Determine the (X, Y) coordinate at the center of the cell enclosing the given text.  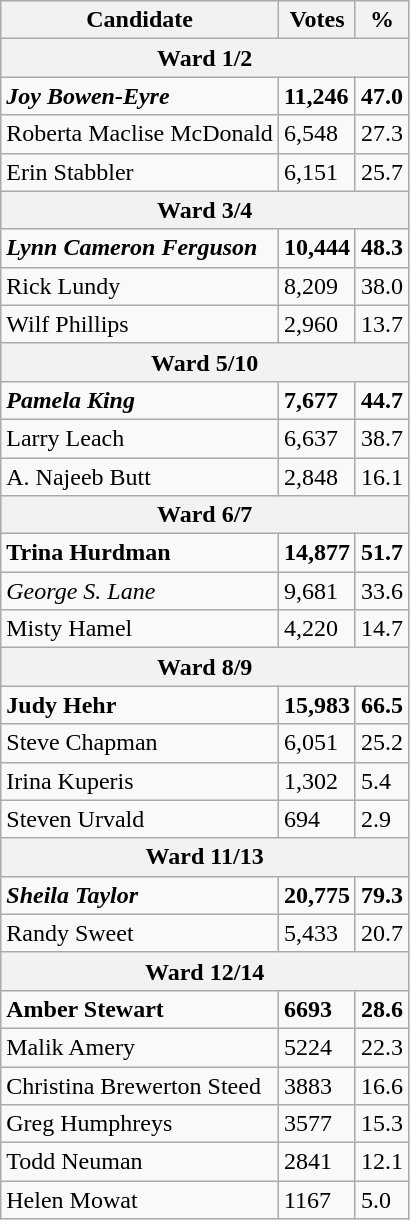
8,209 (316, 286)
Sheila Taylor (140, 895)
Todd Neuman (140, 1162)
Ward 12/14 (205, 971)
2.9 (382, 819)
20.7 (382, 933)
Erin Stabbler (140, 172)
5.0 (382, 1200)
1167 (316, 1200)
2841 (316, 1162)
6,051 (316, 743)
11,246 (316, 96)
3577 (316, 1124)
15,983 (316, 705)
6,151 (316, 172)
14,877 (316, 553)
66.5 (382, 705)
5,433 (316, 933)
Greg Humphreys (140, 1124)
Ward 5/10 (205, 362)
3883 (316, 1085)
2,848 (316, 477)
Rick Lundy (140, 286)
47.0 (382, 96)
Ward 1/2 (205, 58)
16.6 (382, 1085)
Trina Hurdman (140, 553)
20,775 (316, 895)
9,681 (316, 591)
Christina Brewerton Steed (140, 1085)
5224 (316, 1047)
Malik Amery (140, 1047)
38.7 (382, 438)
Misty Hamel (140, 629)
6,548 (316, 134)
44.7 (382, 400)
Pamela King (140, 400)
694 (316, 819)
% (382, 20)
13.7 (382, 324)
Ward 8/9 (205, 667)
Votes (316, 20)
Joy Bowen-Eyre (140, 96)
Judy Hehr (140, 705)
15.3 (382, 1124)
Steven Urvald (140, 819)
25.2 (382, 743)
1,302 (316, 781)
16.1 (382, 477)
Lynn Cameron Ferguson (140, 248)
14.7 (382, 629)
Larry Leach (140, 438)
Ward 6/7 (205, 515)
Ward 3/4 (205, 210)
38.0 (382, 286)
22.3 (382, 1047)
79.3 (382, 895)
Amber Stewart (140, 1009)
Randy Sweet (140, 933)
7,677 (316, 400)
Wilf Phillips (140, 324)
2,960 (316, 324)
6,637 (316, 438)
28.6 (382, 1009)
10,444 (316, 248)
5.4 (382, 781)
6693 (316, 1009)
4,220 (316, 629)
Steve Chapman (140, 743)
Candidate (140, 20)
A. Najeeb Butt (140, 477)
33.6 (382, 591)
12.1 (382, 1162)
Ward 11/13 (205, 857)
27.3 (382, 134)
51.7 (382, 553)
25.7 (382, 172)
Helen Mowat (140, 1200)
Irina Kuperis (140, 781)
48.3 (382, 248)
George S. Lane (140, 591)
Roberta Maclise McDonald (140, 134)
